Identify which cell holds the provided text, then report its (X, Y) central coordinate. 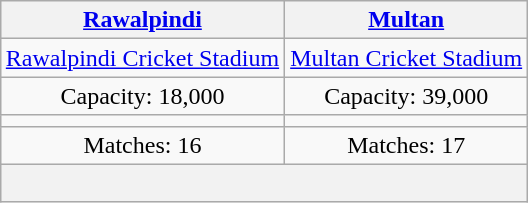
Capacity: 18,000 (142, 96)
Rawalpindi Cricket Stadium (142, 58)
Multan Cricket Stadium (406, 58)
Rawalpindi (142, 20)
Multan (406, 20)
Matches: 17 (406, 145)
Capacity: 39,000 (406, 96)
Matches: 16 (142, 145)
